Find where the given text appears and provide that cell's center as (X, Y) coordinate. 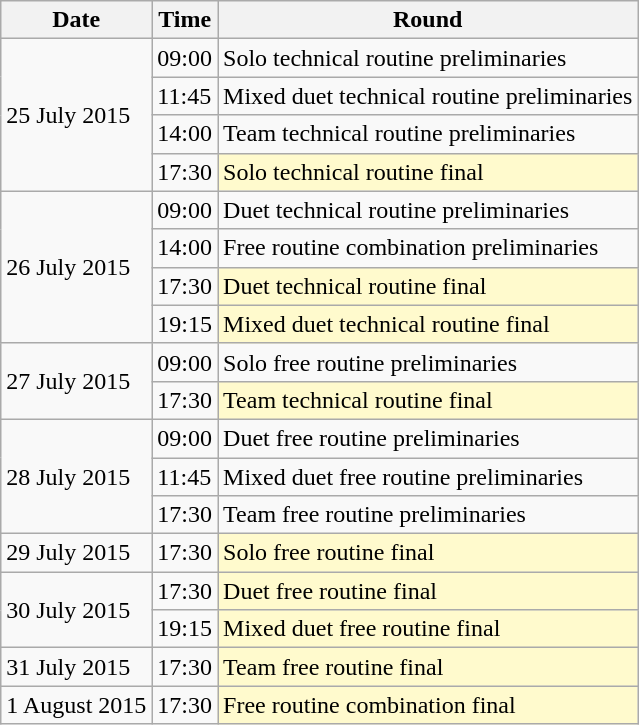
Duet technical routine preliminaries (428, 210)
Solo technical routine preliminaries (428, 58)
Mixed duet technical routine preliminaries (428, 96)
Team technical routine preliminaries (428, 134)
Duet technical routine final (428, 286)
Team free routine preliminaries (428, 515)
1 August 2015 (76, 705)
28 July 2015 (76, 476)
Time (185, 20)
Round (428, 20)
Team free routine final (428, 667)
Free routine combination preliminaries (428, 248)
31 July 2015 (76, 667)
Solo free routine final (428, 553)
Solo free routine preliminaries (428, 362)
Free routine combination final (428, 705)
Date (76, 20)
Team technical routine final (428, 400)
25 July 2015 (76, 115)
Mixed duet free routine preliminaries (428, 477)
26 July 2015 (76, 267)
Mixed duet technical routine final (428, 324)
27 July 2015 (76, 381)
Duet free routine preliminaries (428, 438)
Duet free routine final (428, 591)
Solo technical routine final (428, 172)
30 July 2015 (76, 610)
29 July 2015 (76, 553)
Mixed duet free routine final (428, 629)
